Locate the cell with the specified text and output its (x, y) center coordinate. 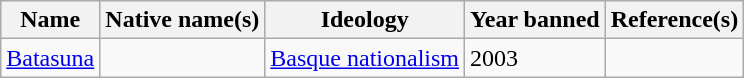
Reference(s) (674, 20)
2003 (536, 58)
Basque nationalism (365, 58)
Native name(s) (182, 20)
Name (50, 20)
Batasuna (50, 58)
Year banned (536, 20)
Ideology (365, 20)
